For the text-containing cell, return its midpoint in (X, Y) coordinate format. 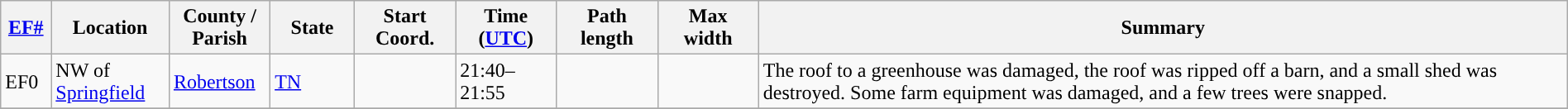
County / Parish (219, 28)
NW of Springfield (111, 81)
Path length (607, 28)
Summary (1163, 28)
Robertson (219, 81)
21:40–21:55 (506, 81)
Max width (708, 28)
Location (111, 28)
EF# (26, 28)
Time (UTC) (506, 28)
TN (313, 81)
Start Coord. (404, 28)
State (313, 28)
EF0 (26, 81)
